Identify which cell holds the provided text, then report its (x, y) central coordinate. 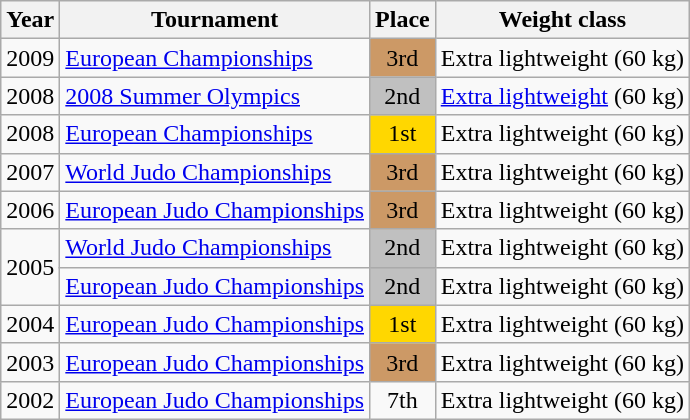
2003 (30, 362)
Place (403, 20)
2005 (30, 267)
7th (403, 400)
Tournament (215, 20)
2008 Summer Olympics (215, 96)
2009 (30, 58)
2007 (30, 172)
2002 (30, 400)
2004 (30, 324)
Weight class (562, 20)
2006 (30, 210)
Year (30, 20)
